Identify which cell holds the provided text, then report its [X, Y] central coordinate. 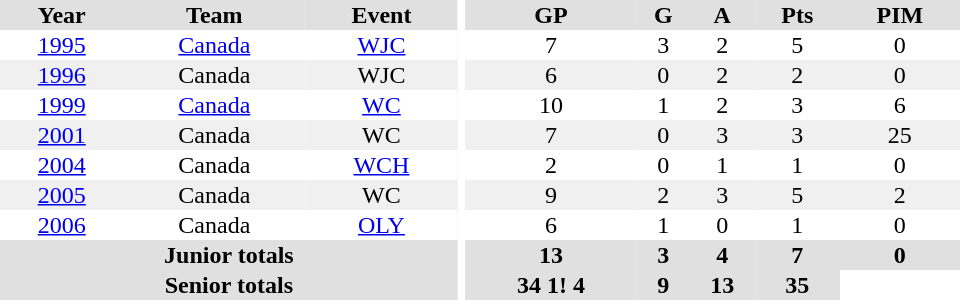
A [722, 15]
34 1! 4 [551, 285]
2004 [62, 165]
2001 [62, 135]
Team [215, 15]
2005 [62, 195]
1999 [62, 105]
PIM [900, 15]
25 [900, 135]
Event [382, 15]
WCH [382, 165]
35 [798, 285]
Senior totals [229, 285]
10 [551, 105]
4 [722, 255]
2006 [62, 225]
GP [551, 15]
G [663, 15]
Year [62, 15]
Pts [798, 15]
Junior totals [229, 255]
OLY [382, 225]
1995 [62, 45]
1996 [62, 75]
